Detect which cell encompasses the target text, then output its (X, Y) center coordinate. 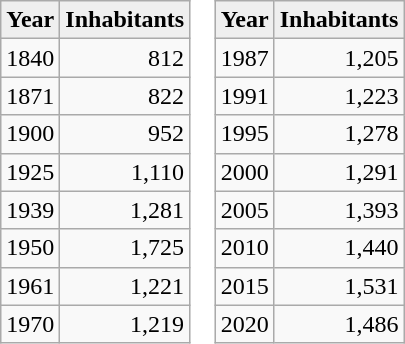
822 (125, 96)
2000 (244, 172)
1970 (30, 324)
1,205 (339, 58)
1,440 (339, 248)
1995 (244, 134)
1,393 (339, 210)
1,531 (339, 286)
1939 (30, 210)
1871 (30, 96)
812 (125, 58)
1991 (244, 96)
1,291 (339, 172)
1,110 (125, 172)
2005 (244, 210)
1961 (30, 286)
952 (125, 134)
1,221 (125, 286)
2020 (244, 324)
1925 (30, 172)
1,223 (339, 96)
1,486 (339, 324)
2015 (244, 286)
1900 (30, 134)
1987 (244, 58)
1,278 (339, 134)
1,219 (125, 324)
2010 (244, 248)
1840 (30, 58)
1,281 (125, 210)
1,725 (125, 248)
1950 (30, 248)
